From the cell containing the given text, extract its center point as [X, Y] coordinate. 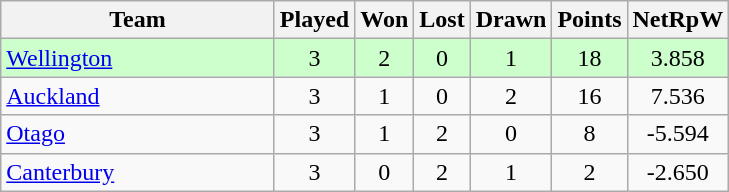
Otago [138, 134]
-2.650 [678, 172]
18 [590, 58]
7.536 [678, 96]
16 [590, 96]
NetRpW [678, 20]
Team [138, 20]
-5.594 [678, 134]
Played [314, 20]
Canterbury [138, 172]
Won [384, 20]
Drawn [511, 20]
8 [590, 134]
Wellington [138, 58]
Auckland [138, 96]
Points [590, 20]
3.858 [678, 58]
Lost [442, 20]
